Locate the cell with the specified text and output its (x, y) center coordinate. 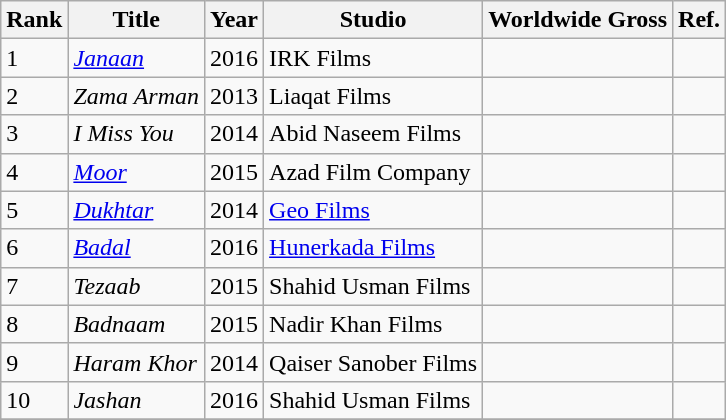
9 (34, 362)
Ref. (700, 20)
Hunerkada Films (374, 248)
Nadir Khan Films (374, 324)
6 (34, 248)
10 (34, 400)
Badnaam (136, 324)
I Miss You (136, 134)
Badal (136, 248)
4 (34, 172)
Geo Films (374, 210)
Studio (374, 20)
5 (34, 210)
Qaiser Sanober Films (374, 362)
Haram Khor (136, 362)
Liaqat Films (374, 96)
Rank (34, 20)
8 (34, 324)
Jashan (136, 400)
Moor (136, 172)
Dukhtar (136, 210)
Janaan (136, 58)
Azad Film Company (374, 172)
2 (34, 96)
IRK Films (374, 58)
2013 (234, 96)
Title (136, 20)
Abid Naseem Films (374, 134)
Worldwide Gross (578, 20)
3 (34, 134)
Tezaab (136, 286)
Year (234, 20)
Zama Arman (136, 96)
7 (34, 286)
1 (34, 58)
